Find where the given text appears and provide that cell's center as (x, y) coordinate. 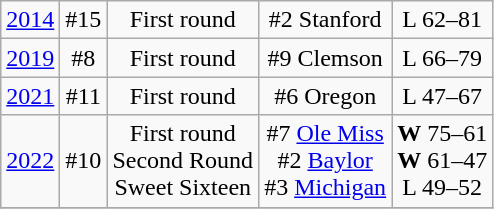
First roundSecond RoundSweet Sixteen (183, 161)
#2 Stanford (326, 20)
#8 (84, 58)
L 47–67 (442, 96)
#11 (84, 96)
#7 Ole Miss#2 Baylor#3 Michigan (326, 161)
2019 (30, 58)
#6 Oregon (326, 96)
2021 (30, 96)
2022 (30, 161)
2014 (30, 20)
#9 Clemson (326, 58)
#15 (84, 20)
#10 (84, 161)
L 66–79 (442, 58)
L 62–81 (442, 20)
W 75–61 W 61–47L 49–52 (442, 161)
